Search for the cell housing the specified text and yield its (x, y) center coordinate. 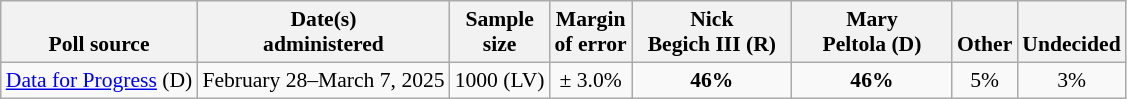
5% (984, 80)
Marginof error (591, 32)
NickBegich III (R) (712, 32)
Date(s)administered (323, 32)
Data for Progress (D) (100, 80)
1000 (LV) (500, 80)
February 28–March 7, 2025 (323, 80)
± 3.0% (591, 80)
Poll source (100, 32)
Other (984, 32)
3% (1071, 80)
Undecided (1071, 32)
MaryPeltola (D) (872, 32)
Samplesize (500, 32)
